Determine the [x, y] coordinate at the center of the cell enclosing the given text.  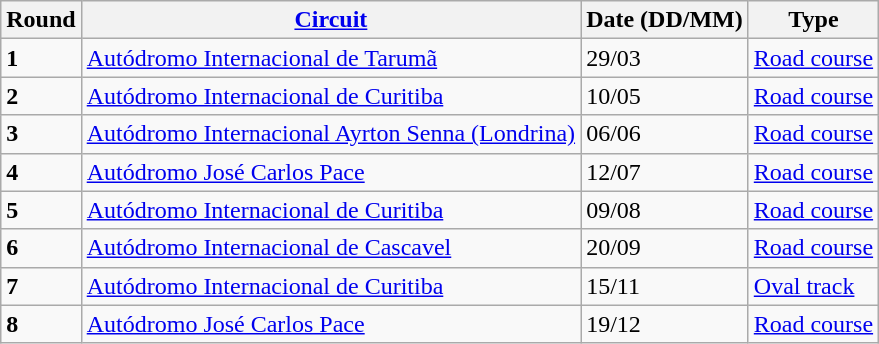
5 [41, 210]
Autódromo Internacional de Cascavel [330, 248]
4 [41, 172]
8 [41, 324]
29/03 [665, 58]
Oval track [813, 286]
2 [41, 96]
09/08 [665, 210]
10/05 [665, 96]
12/07 [665, 172]
Autódromo Internacional de Tarumã [330, 58]
1 [41, 58]
Round [41, 20]
Date (DD/MM) [665, 20]
Autódromo Internacional Ayrton Senna (Londrina) [330, 134]
15/11 [665, 286]
06/06 [665, 134]
7 [41, 286]
6 [41, 248]
20/09 [665, 248]
19/12 [665, 324]
Circuit [330, 20]
Type [813, 20]
3 [41, 134]
